Return the [x, y] coordinate for the center point of the cell that contains the specified text.  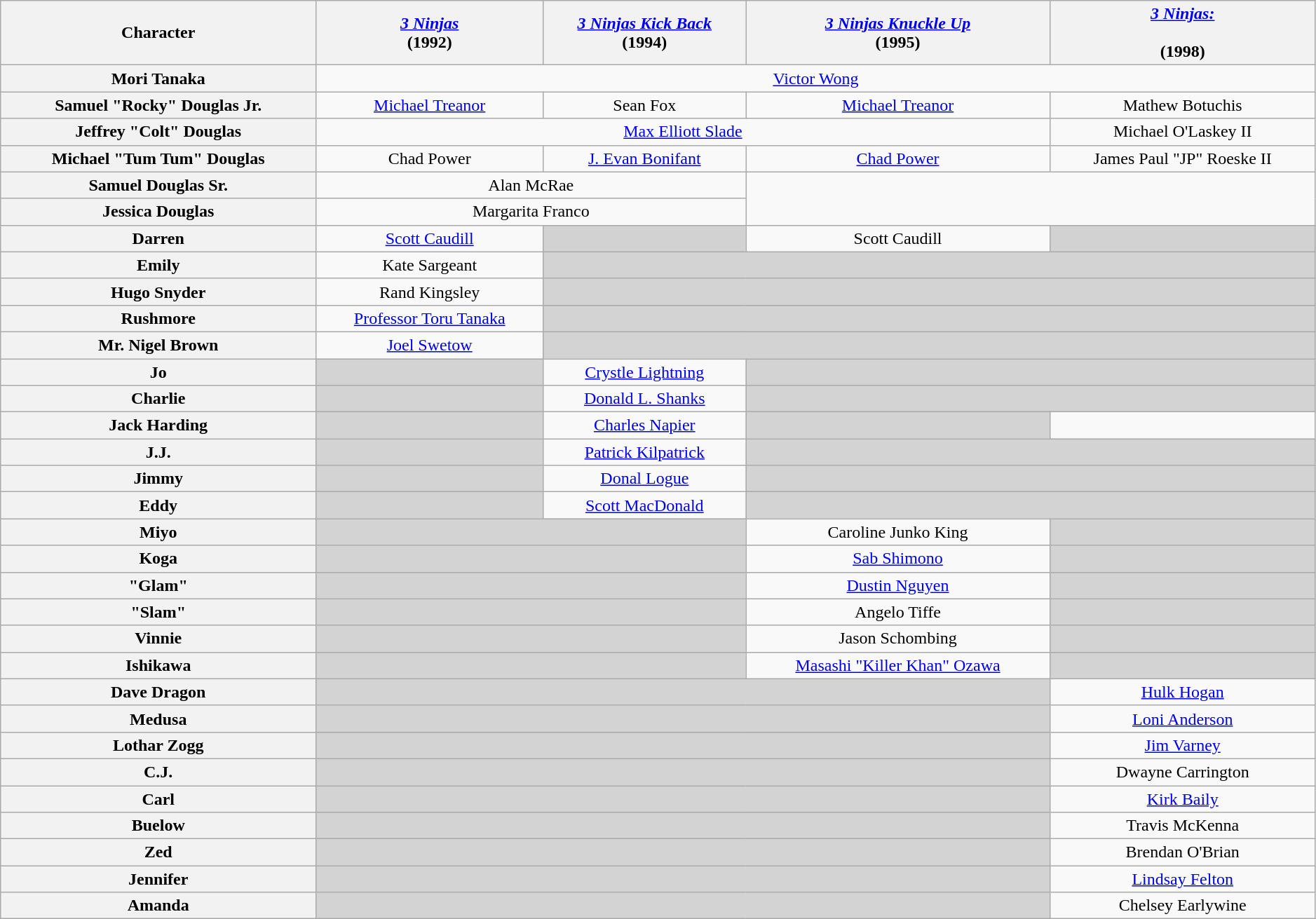
Scott MacDonald [645, 505]
J. Evan Bonifant [645, 158]
Rushmore [158, 318]
Medusa [158, 719]
Loni Anderson [1182, 719]
Dustin Nguyen [897, 585]
Hugo Snyder [158, 292]
Charles Napier [645, 426]
Buelow [158, 826]
Margarita Franco [531, 212]
Sab Shimono [897, 559]
Jeffrey "Colt" Douglas [158, 132]
Hulk Hogan [1182, 692]
3 Ninjas:(1998) [1182, 33]
Darren [158, 238]
Miyo [158, 532]
3 Ninjas Knuckle Up(1995) [897, 33]
Rand Kingsley [430, 292]
C.J. [158, 772]
Victor Wong [816, 79]
Jennifer [158, 879]
Sean Fox [645, 105]
3 Ninjas Kick Back(1994) [645, 33]
Donald L. Shanks [645, 399]
"Glam" [158, 585]
Joel Swetow [430, 345]
Kirk Baily [1182, 798]
Michael O'Laskey II [1182, 132]
Samuel "Rocky" Douglas Jr. [158, 105]
3 Ninjas(1992) [430, 33]
J.J. [158, 452]
Travis McKenna [1182, 826]
Jimmy [158, 479]
Charlie [158, 399]
Caroline Junko King [897, 532]
Vinnie [158, 639]
Max Elliott Slade [683, 132]
Professor Toru Tanaka [430, 318]
James Paul "JP" Roeske II [1182, 158]
Dwayne Carrington [1182, 772]
Koga [158, 559]
Angelo Tiffe [897, 612]
Kate Sargeant [430, 265]
Mr. Nigel Brown [158, 345]
Character [158, 33]
Ishikawa [158, 665]
Samuel Douglas Sr. [158, 185]
Eddy [158, 505]
Jim Varney [1182, 745]
Lothar Zogg [158, 745]
Zed [158, 852]
Amanda [158, 906]
Crystle Lightning [645, 372]
Michael "Tum Tum" Douglas [158, 158]
Jo [158, 372]
Carl [158, 798]
Dave Dragon [158, 692]
"Slam" [158, 612]
Jessica Douglas [158, 212]
Patrick Kilpatrick [645, 452]
Jack Harding [158, 426]
Emily [158, 265]
Donal Logue [645, 479]
Chelsey Earlywine [1182, 906]
Alan McRae [531, 185]
Mathew Botuchis [1182, 105]
Jason Schombing [897, 639]
Lindsay Felton [1182, 879]
Mori Tanaka [158, 79]
Masashi "Killer Khan" Ozawa [897, 665]
Brendan O'Brian [1182, 852]
